Locate the cell with the specified text and output its (x, y) center coordinate. 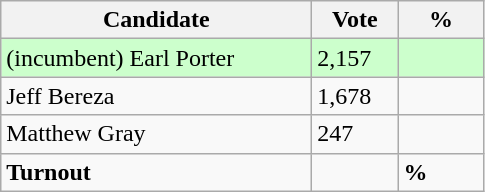
2,157 (355, 58)
Jeff Bereza (156, 96)
247 (355, 134)
1,678 (355, 96)
(incumbent) Earl Porter (156, 58)
Matthew Gray (156, 134)
Turnout (156, 172)
Candidate (156, 20)
Vote (355, 20)
